Extract the (x, y) coordinate from the center of the cell holding the provided text.  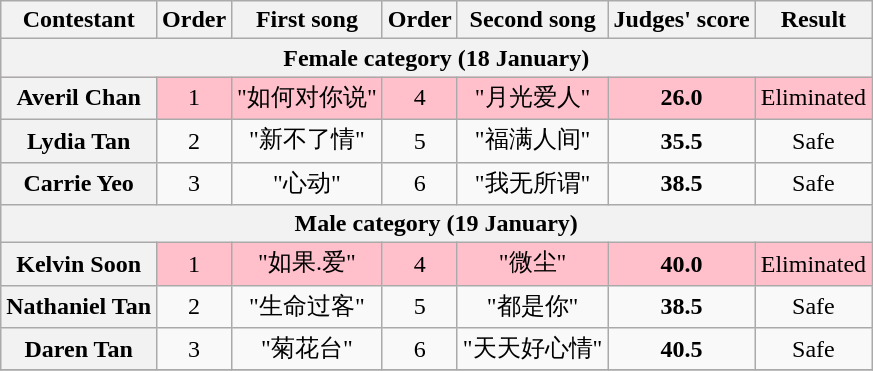
Kelvin Soon (79, 264)
Male category (19 January) (436, 224)
First song (308, 20)
Lydia Tan (79, 140)
Female category (18 January) (436, 58)
"如何对你说" (308, 98)
"菊花台" (308, 350)
Second song (532, 20)
Nathaniel Tan (79, 306)
Daren Tan (79, 350)
"我无所谓" (532, 184)
"如果.爱" (308, 264)
"新不了情" (308, 140)
"微尘" (532, 264)
Carrie Yeo (79, 184)
26.0 (682, 98)
Contestant (79, 20)
"福满人间" (532, 140)
"心动" (308, 184)
"都是你" (532, 306)
Judges' score (682, 20)
Averil Chan (79, 98)
Result (813, 20)
40.5 (682, 350)
"生命过客" (308, 306)
40.0 (682, 264)
35.5 (682, 140)
"天天好心情" (532, 350)
"月光爱人" (532, 98)
